Detect which cell encompasses the target text, then output its (X, Y) center coordinate. 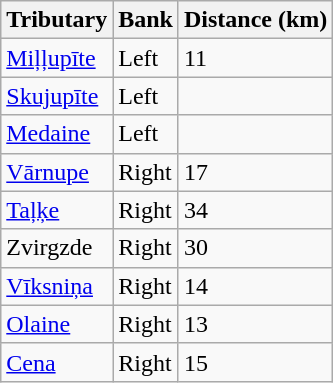
Miļļupīte (57, 58)
Taļķe (57, 210)
13 (255, 324)
Medaine (57, 134)
30 (255, 248)
Vārnupe (57, 172)
15 (255, 362)
Bank (146, 20)
34 (255, 210)
Zvirgzde (57, 248)
Skujupīte (57, 96)
Distance (km) (255, 20)
Tributary (57, 20)
Cena (57, 362)
Vīksniņa (57, 286)
14 (255, 286)
17 (255, 172)
11 (255, 58)
Olaine (57, 324)
